Return (x, y) of the center of cell containing provided text 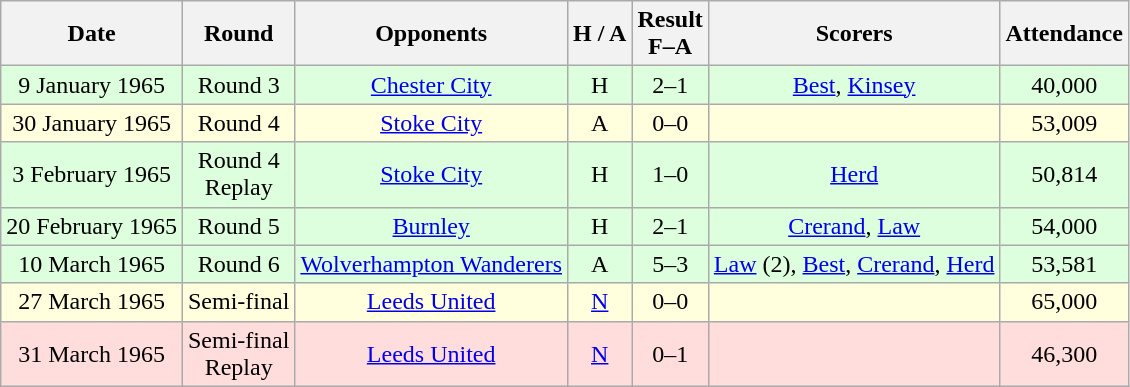
54,000 (1064, 226)
27 March 1965 (92, 302)
Date (92, 34)
3 February 1965 (92, 174)
Scorers (854, 34)
10 March 1965 (92, 264)
53,581 (1064, 264)
9 January 1965 (92, 85)
Law (2), Best, Crerand, Herd (854, 264)
Round 5 (238, 226)
Round (238, 34)
Round 3 (238, 85)
40,000 (1064, 85)
20 February 1965 (92, 226)
53,009 (1064, 123)
H / A (600, 34)
Opponents (432, 34)
Best, Kinsey (854, 85)
Herd (854, 174)
Burnley (432, 226)
Wolverhampton Wanderers (432, 264)
Crerand, Law (854, 226)
Semi-final (238, 302)
65,000 (1064, 302)
Round 6 (238, 264)
Attendance (1064, 34)
30 January 1965 (92, 123)
Semi-finalReplay (238, 354)
31 March 1965 (92, 354)
Round 4Replay (238, 174)
0–1 (670, 354)
50,814 (1064, 174)
5–3 (670, 264)
Chester City (432, 85)
1–0 (670, 174)
46,300 (1064, 354)
Round 4 (238, 123)
ResultF–A (670, 34)
